Search for the cell housing the specified text and yield its (X, Y) center coordinate. 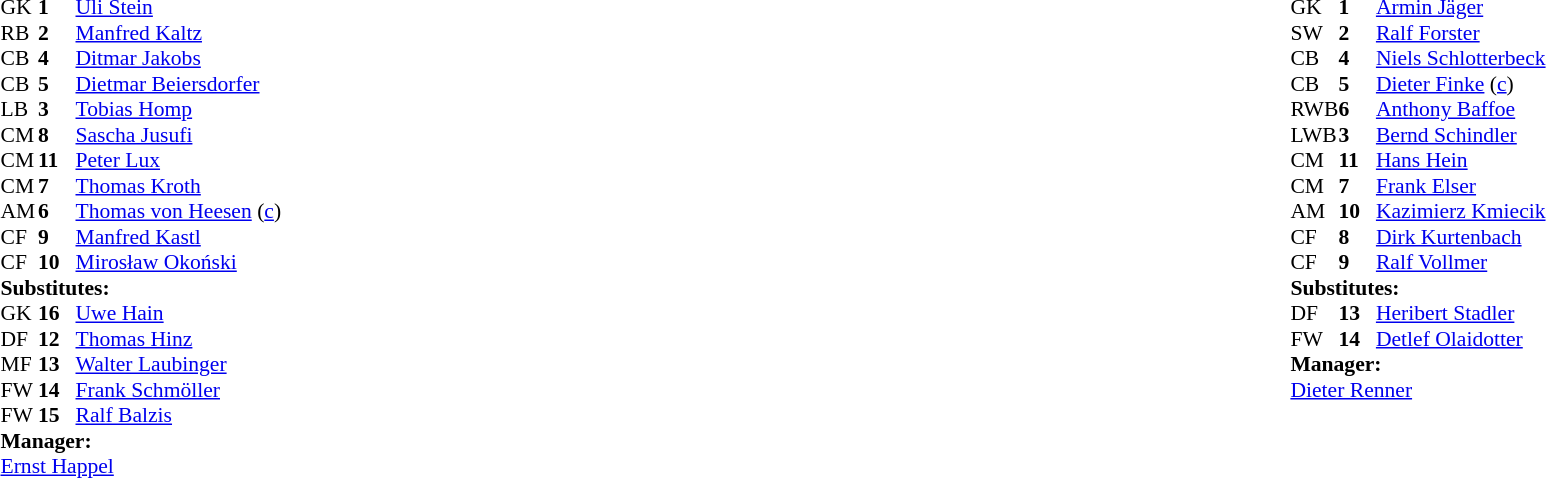
Walter Laubinger (179, 365)
Niels Schlotterbeck (1461, 59)
12 (57, 339)
Frank Elser (1461, 186)
Mirosław Okoński (179, 263)
GK (19, 313)
Peter Lux (179, 161)
Ralf Forster (1461, 33)
SW (1314, 33)
Dietmar Beiersdorfer (179, 84)
Hans Hein (1461, 161)
RWB (1314, 109)
Ralf Balzis (179, 415)
Frank Schmöller (179, 390)
LWB (1314, 135)
Thomas Kroth (179, 186)
Uwe Hain (179, 313)
Bernd Schindler (1461, 135)
Ditmar Jakobs (179, 59)
Anthony Baffoe (1461, 109)
Ralf Vollmer (1461, 263)
LB (19, 109)
RB (19, 33)
15 (57, 415)
Manfred Kaltz (179, 33)
Heribert Stadler (1461, 313)
MF (19, 365)
Dieter Finke (c) (1461, 84)
Detlef Olaidotter (1461, 339)
Sascha Jusufi (179, 135)
16 (57, 313)
Manfred Kastl (179, 237)
Dirk Kurtenbach (1461, 237)
Thomas von Heesen (c) (179, 211)
Thomas Hinz (179, 339)
Kazimierz Kmiecik (1461, 211)
Dieter Renner (1418, 390)
Tobias Homp (179, 109)
